Search for the cell housing the specified text and yield its [X, Y] center coordinate. 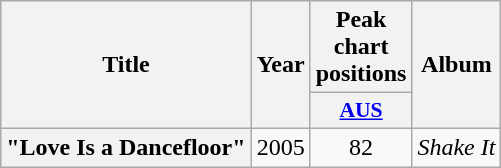
82 [361, 147]
2005 [280, 147]
Album [456, 65]
Peak chart positions [361, 47]
Shake It [456, 147]
"Love Is a Dancefloor" [126, 147]
Year [280, 65]
AUS [361, 111]
Title [126, 65]
